Capture the cell that displays the provided text and extract its [X, Y] central coordinate. 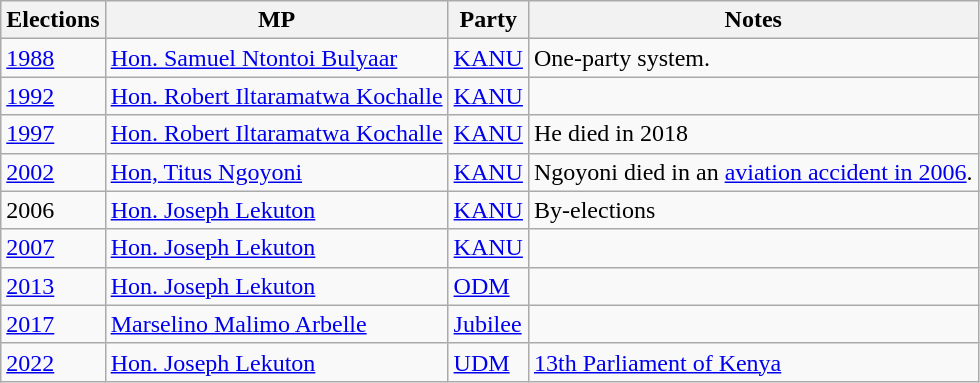
1997 [53, 134]
Marselino Malimo Arbelle [276, 324]
2006 [53, 210]
Hon, Titus Ngoyoni [276, 172]
One-party system. [753, 58]
2002 [53, 172]
Notes [753, 20]
Jubilee [488, 324]
1988 [53, 58]
Ngoyoni died in an aviation accident in 2006. [753, 172]
2022 [53, 362]
Hon. Samuel Ntontoi Bulyaar [276, 58]
13th Parliament of Kenya [753, 362]
By-elections [753, 210]
Party [488, 20]
1992 [53, 96]
2007 [53, 248]
2017 [53, 324]
UDM [488, 362]
He died in 2018 [753, 134]
ODM [488, 286]
MP [276, 20]
2013 [53, 286]
Elections [53, 20]
